Return the [X, Y] coordinate for the center point of the cell that contains the specified text.  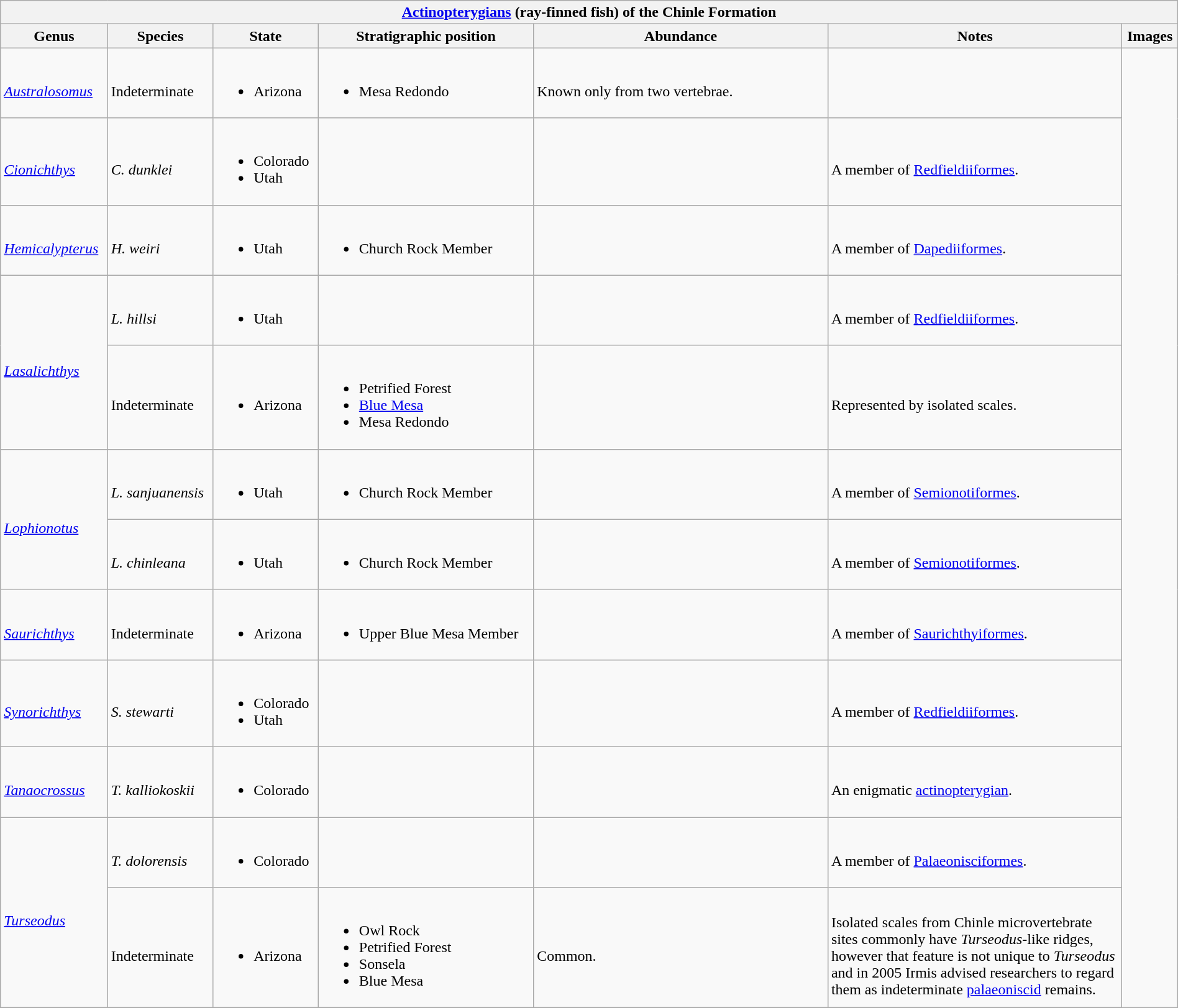
H. weiri [160, 240]
An enigmatic actinopterygian. [975, 781]
T. kalliokoskii [160, 781]
L. hillsi [160, 311]
Synorichthys [54, 703]
Abundance [681, 36]
S. stewarti [160, 703]
Genus [54, 36]
Images [1149, 36]
Lasalichthys [54, 362]
Turseodus [54, 913]
L. sanjuanensis [160, 484]
Tanaocrossus [54, 781]
Lophionotus [54, 519]
Notes [975, 36]
Species [160, 36]
A member of Saurichthyiformes. [975, 625]
Saurichthys [54, 625]
Petrified ForestBlue MesaMesa Redondo [426, 397]
Owl RockPetrified ForestSonselaBlue Mesa [426, 948]
Known only from two vertebrae. [681, 83]
Common. [681, 948]
Upper Blue Mesa Member [426, 625]
State [266, 36]
Stratigraphic position [426, 36]
A member of Dapediiformes. [975, 240]
Mesa Redondo [426, 83]
Actinopterygians (ray-finned fish) of the Chinle Formation [589, 12]
Represented by isolated scales. [975, 397]
A member of Palaeonisciformes. [975, 852]
Hemicalypterus [54, 240]
Australosomus [54, 83]
Cionichthys [54, 161]
C. dunklei [160, 161]
T. dolorensis [160, 852]
L. chinleana [160, 554]
